Determine the (X, Y) coordinate at the center of the cell enclosing the given text.  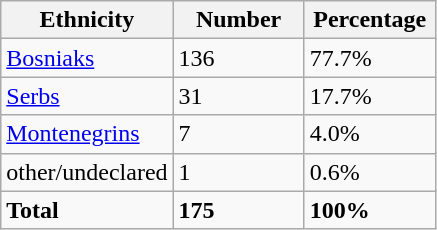
100% (370, 210)
17.7% (370, 96)
Montenegrins (87, 134)
other/undeclared (87, 172)
31 (238, 96)
4.0% (370, 134)
77.7% (370, 58)
Percentage (370, 20)
1 (238, 172)
0.6% (370, 172)
Serbs (87, 96)
Total (87, 210)
Bosniaks (87, 58)
Ethnicity (87, 20)
175 (238, 210)
136 (238, 58)
Number (238, 20)
7 (238, 134)
